From the cell containing the given text, extract its center point as (X, Y) coordinate. 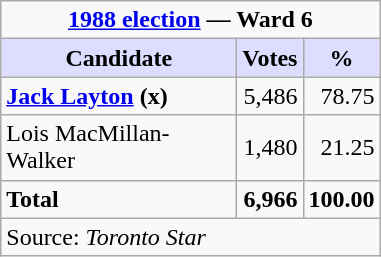
1988 election — Ward 6 (190, 20)
Jack Layton (x) (119, 96)
1,480 (270, 148)
Source: Toronto Star (190, 237)
78.75 (342, 96)
Candidate (119, 58)
5,486 (270, 96)
21.25 (342, 148)
100.00 (342, 199)
Lois MacMillan-Walker (119, 148)
% (342, 58)
Votes (270, 58)
Total (119, 199)
6,966 (270, 199)
